Identify which cell holds the provided text, then report its (x, y) central coordinate. 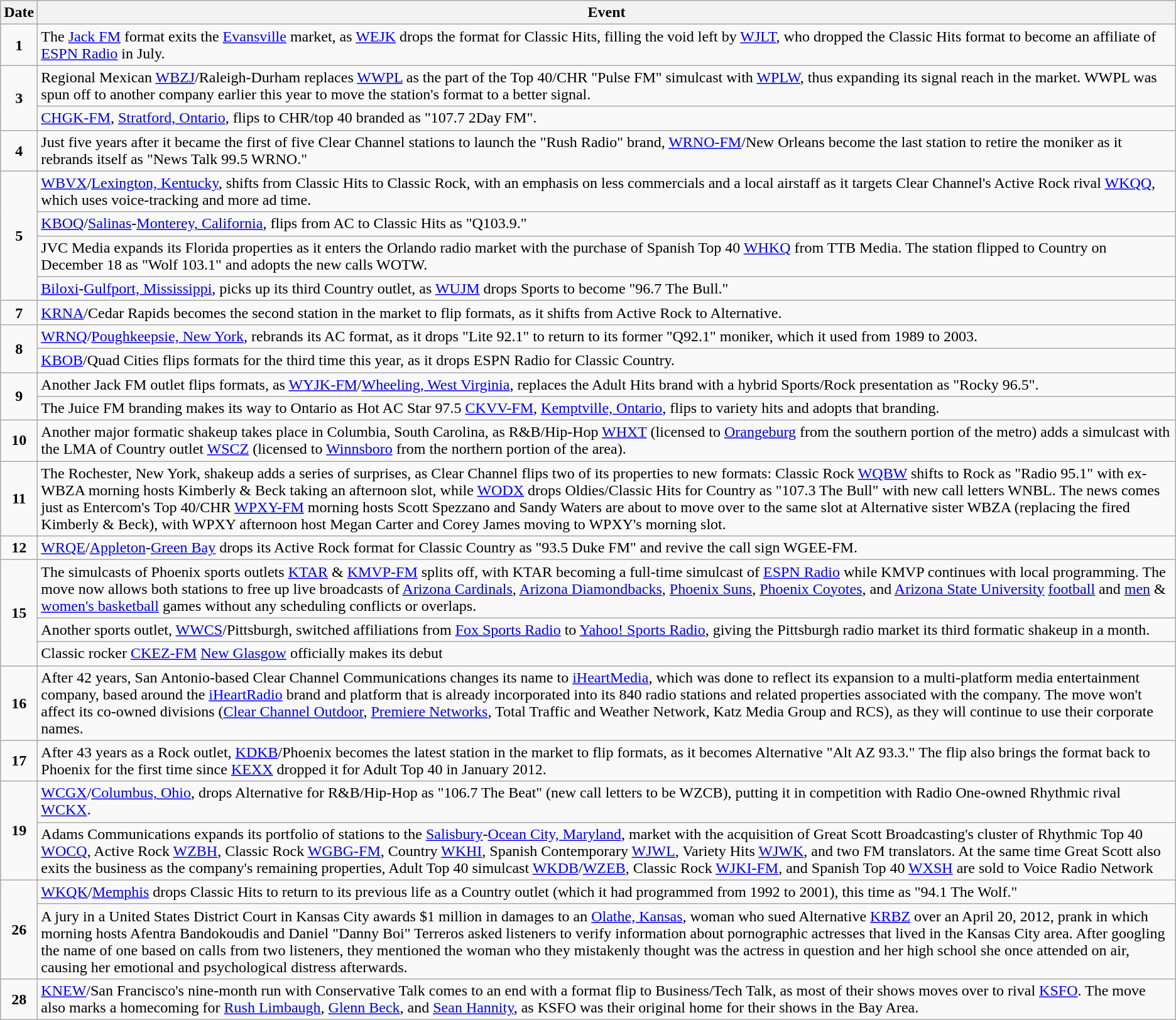
5 (19, 236)
Event (607, 13)
28 (19, 999)
7 (19, 312)
9 (19, 396)
WRQE/Appleton-Green Bay drops its Active Rock format for Classic Country as "93.5 Duke FM" and revive the call sign WGEE-FM. (607, 548)
10 (19, 441)
17 (19, 760)
26 (19, 929)
11 (19, 499)
1 (19, 45)
16 (19, 703)
8 (19, 348)
Date (19, 13)
KBOQ/Salinas-Monterey, California, flips from AC to Classic Hits as "Q103.9." (607, 224)
15 (19, 613)
The Juice FM branding makes its way to Ontario as Hot AC Star 97.5 CKVV-FM, Kemptville, Ontario, flips to variety hits and adopts that branding. (607, 409)
KRNA/Cedar Rapids becomes the second station in the market to flip formats, as it shifts from Active Rock to Alternative. (607, 312)
CHGK-FM, Stratford, Ontario, flips to CHR/top 40 branded as "107.7 2Day FM". (607, 118)
3 (19, 98)
KBOB/Quad Cities flips formats for the third time this year, as it drops ESPN Radio for Classic Country. (607, 360)
Classic rocker CKEZ-FM New Glasgow officially makes its debut (607, 654)
Biloxi-Gulfport, Mississippi, picks up its third Country outlet, as WUJM drops Sports to become "96.7 The Bull." (607, 288)
19 (19, 831)
12 (19, 548)
4 (19, 151)
